Find where the given text appears and provide that cell's center as [x, y] coordinate. 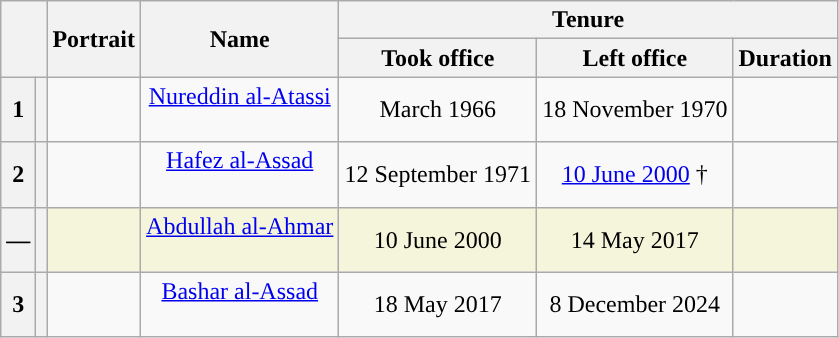
12 September 1971 [438, 174]
Bashar al-Assad [240, 304]
2 [18, 174]
14 May 2017 [635, 240]
1 [18, 110]
3 [18, 304]
Duration [785, 58]
Hafez al-Assad [240, 174]
Abdullah al-Ahmar [240, 240]
Took office [438, 58]
Portrait [94, 39]
18 May 2017 [438, 304]
Tenure [588, 20]
10 June 2000 † [635, 174]
18 November 1970 [635, 110]
— [18, 240]
Nureddin al-Atassi [240, 110]
10 June 2000 [438, 240]
March 1966 [438, 110]
Name [240, 39]
Left office [635, 58]
8 December 2024 [635, 304]
